Capture the cell that displays the provided text and extract its (X, Y) central coordinate. 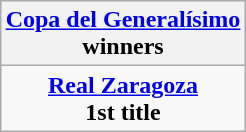
Copa del Generalísimowinners (123, 34)
Real Zaragoza1st title (123, 98)
